For the text-containing cell, return its midpoint in [X, Y] coordinate format. 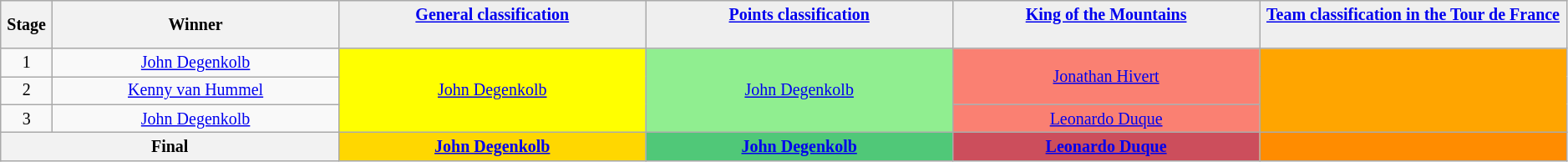
Winner [195, 25]
Final [170, 147]
1 [27, 63]
Stage [27, 25]
Team classification in the Tour de France [1413, 25]
Points classification [799, 25]
2 [27, 90]
Kenny van Hummel [195, 90]
King of the Mountains [1106, 25]
General classification [493, 25]
Jonathan Hivert [1106, 77]
3 [27, 119]
